Return the (X, Y) coordinate for the center point of the cell that contains the specified text.  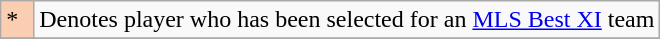
* (18, 20)
Denotes player who has been selected for an MLS Best XI team (347, 20)
